Determine the (X, Y) coordinate at the center of the cell enclosing the given text.  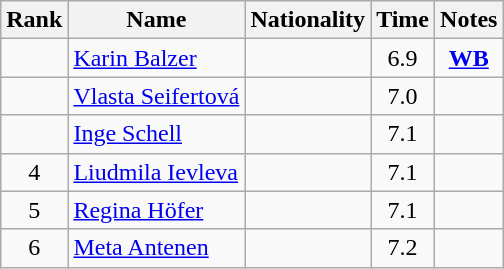
5 (34, 210)
6.9 (403, 58)
Vlasta Seifertová (156, 96)
Inge Schell (156, 134)
Karin Balzer (156, 58)
Nationality (308, 20)
7.2 (403, 248)
WB (469, 58)
Name (156, 20)
Liudmila Ievleva (156, 172)
Meta Antenen (156, 248)
4 (34, 172)
7.0 (403, 96)
Rank (34, 20)
Time (403, 20)
6 (34, 248)
Regina Höfer (156, 210)
Notes (469, 20)
